Pinpoint the cell where the given text exists, returning its (X, Y) midpoint coordinate. 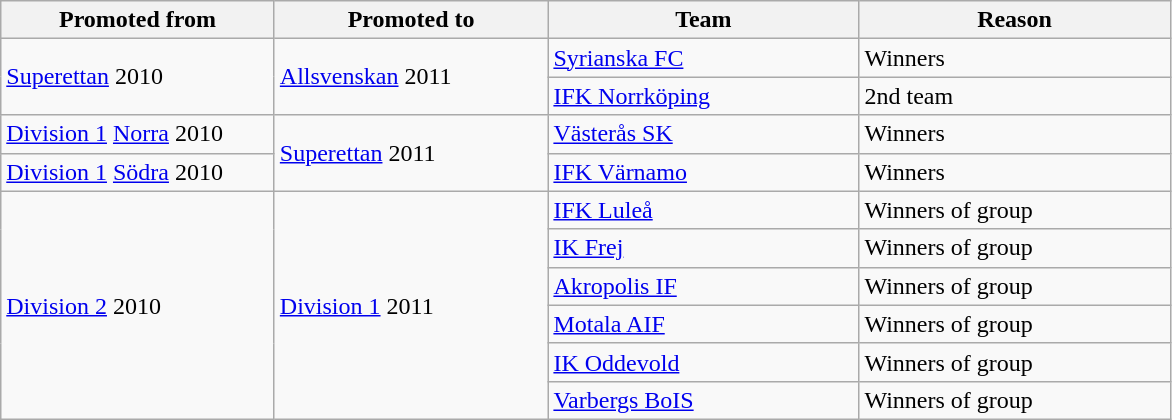
IFK Luleå (704, 210)
Superettan 2011 (411, 153)
Promoted to (411, 20)
Team (704, 20)
Reason (1014, 20)
Akropolis IF (704, 286)
Division 1 Södra 2010 (138, 172)
Västerås SK (704, 134)
Division 1 2011 (411, 305)
IK Frej (704, 248)
Promoted from (138, 20)
Motala AIF (704, 324)
2nd team (1014, 96)
Division 1 Norra 2010 (138, 134)
Syrianska FC (704, 58)
Superettan 2010 (138, 77)
IFK Värnamo (704, 172)
Varbergs BoIS (704, 400)
IFK Norrköping (704, 96)
Division 2 2010 (138, 305)
Allsvenskan 2011 (411, 77)
IK Oddevold (704, 362)
